Output the (X, Y) coordinate of the center of the cell containing the given text.  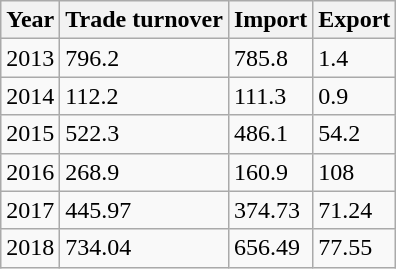
Trade turnover (144, 20)
268.9 (144, 172)
0.9 (354, 96)
2016 (30, 172)
71.24 (354, 210)
734.04 (144, 248)
785.8 (270, 58)
1.4 (354, 58)
108 (354, 172)
160.9 (270, 172)
111.3 (270, 96)
374.73 (270, 210)
2015 (30, 134)
2014 (30, 96)
54.2 (354, 134)
Import (270, 20)
522.3 (144, 134)
Year (30, 20)
656.49 (270, 248)
486.1 (270, 134)
112.2 (144, 96)
796.2 (144, 58)
2017 (30, 210)
445.97 (144, 210)
2013 (30, 58)
2018 (30, 248)
Export (354, 20)
77.55 (354, 248)
